Detect which cell encompasses the target text, then output its (X, Y) center coordinate. 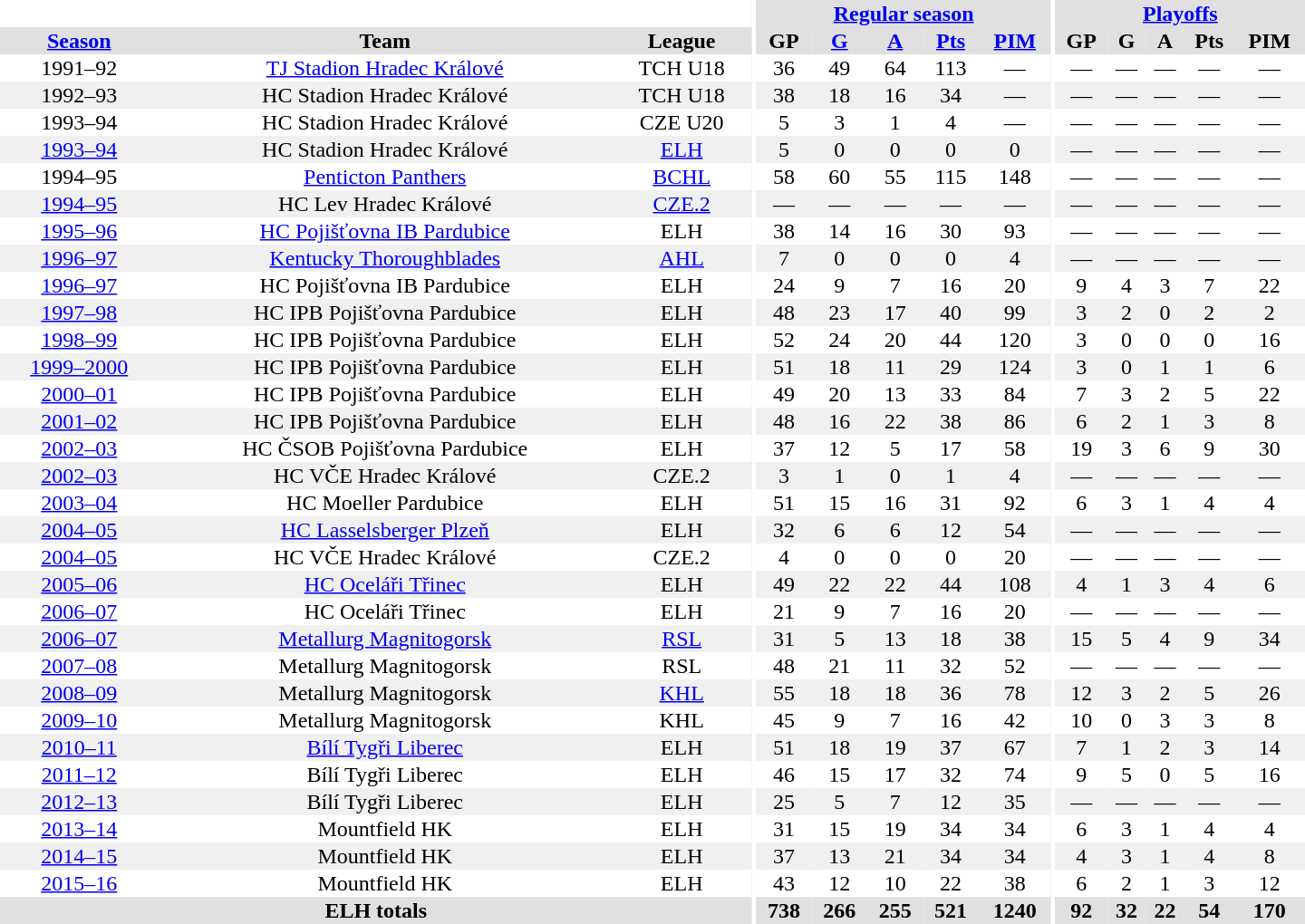
29 (950, 367)
45 (783, 720)
2015–16 (80, 883)
2003–04 (80, 503)
Penticton Panthers (385, 177)
60 (839, 177)
Team (385, 41)
Season (80, 41)
Regular season (904, 14)
64 (895, 68)
108 (1015, 584)
AHL (681, 258)
67 (1015, 747)
Kentucky Thoroughblades (385, 258)
148 (1015, 177)
2005–06 (80, 584)
40 (950, 313)
1240 (1015, 910)
2001–02 (80, 421)
42 (1015, 720)
43 (783, 883)
99 (1015, 313)
84 (1015, 394)
League (681, 41)
46 (783, 775)
BCHL (681, 177)
Playoffs (1180, 14)
HC Lasselsberger Plzeň (385, 530)
1997–98 (80, 313)
2011–12 (80, 775)
78 (1015, 693)
1999–2000 (80, 367)
26 (1270, 693)
170 (1270, 910)
74 (1015, 775)
HC Moeller Pardubice (385, 503)
TJ Stadion Hradec Králové (385, 68)
2007–08 (80, 666)
113 (950, 68)
93 (1015, 231)
ELH totals (376, 910)
1992–93 (80, 95)
CZE U20 (681, 122)
115 (950, 177)
2000–01 (80, 394)
2014–15 (80, 856)
23 (839, 313)
2010–11 (80, 747)
35 (1015, 802)
HC Lev Hradec Králové (385, 204)
1991–92 (80, 68)
521 (950, 910)
2008–09 (80, 693)
1998–99 (80, 340)
2009–10 (80, 720)
2013–14 (80, 829)
HC ČSOB Pojišťovna Pardubice (385, 448)
738 (783, 910)
33 (950, 394)
124 (1015, 367)
1995–96 (80, 231)
2012–13 (80, 802)
86 (1015, 421)
255 (895, 910)
25 (783, 802)
120 (1015, 340)
266 (839, 910)
